Pinpoint the cell where the given text exists, returning its (X, Y) midpoint coordinate. 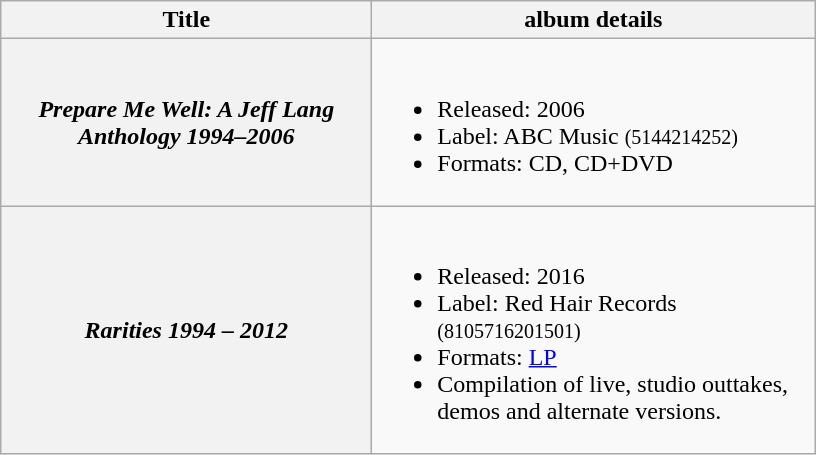
album details (594, 20)
Released: 2006Label: ABC Music (5144214252)Formats: CD, CD+DVD (594, 122)
Title (186, 20)
Released: 2016Label: Red Hair Records (8105716201501)Formats: LPCompilation of live, studio outtakes, demos and alternate versions. (594, 330)
Rarities 1994 – 2012 (186, 330)
Prepare Me Well: A Jeff Lang Anthology 1994–2006 (186, 122)
